Search for the cell housing the specified text and yield its (x, y) center coordinate. 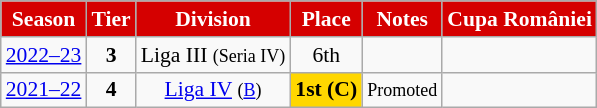
6th (326, 55)
Tier (110, 19)
3 (110, 55)
Cupa României (520, 19)
2022–23 (44, 55)
Season (44, 19)
Promoted (402, 90)
Liga III (Seria IV) (214, 55)
Liga IV (B) (214, 90)
Division (214, 19)
Notes (402, 19)
4 (110, 90)
Place (326, 19)
2021–22 (44, 90)
1st (C) (326, 90)
